Return the [x, y] coordinate for the center point of the cell that contains the specified text.  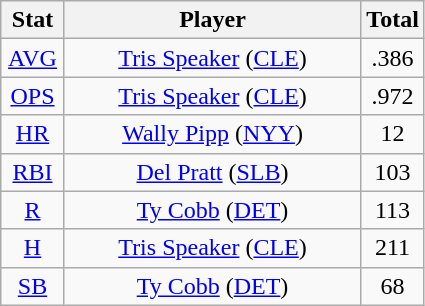
.972 [393, 96]
Total [393, 20]
.386 [393, 58]
68 [393, 286]
Stat [33, 20]
H [33, 248]
103 [393, 172]
RBI [33, 172]
R [33, 210]
Wally Pipp (NYY) [212, 134]
12 [393, 134]
OPS [33, 96]
HR [33, 134]
211 [393, 248]
SB [33, 286]
Del Pratt (SLB) [212, 172]
Player [212, 20]
113 [393, 210]
AVG [33, 58]
